Pinpoint the cell where the given text exists, returning its [x, y] midpoint coordinate. 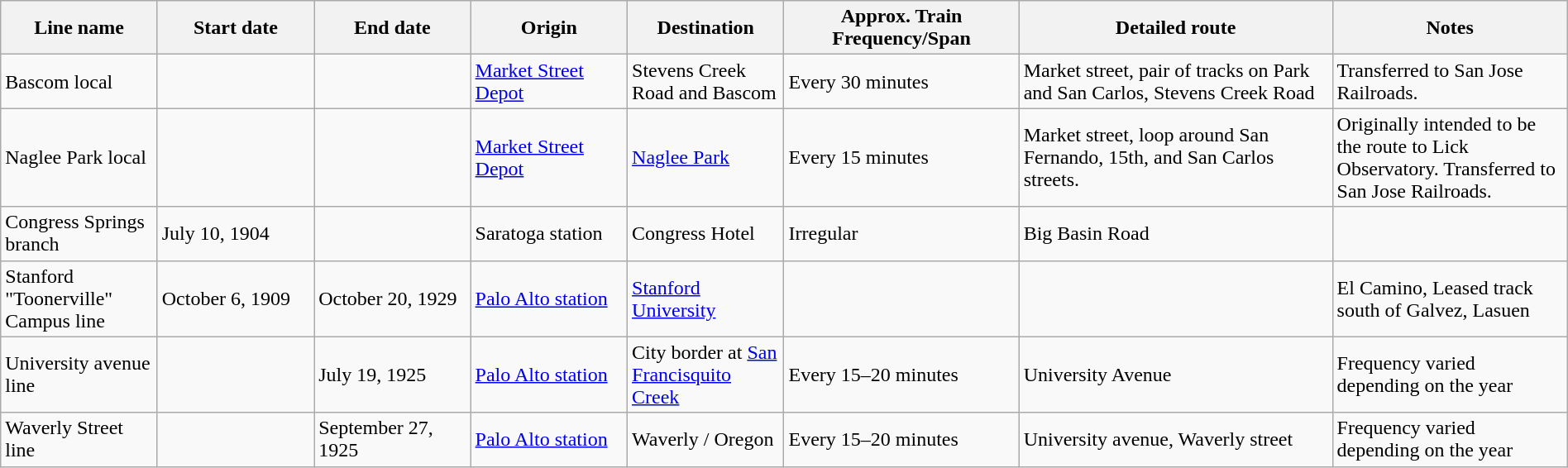
Notes [1450, 28]
Every 15 minutes [901, 157]
Saratoga station [549, 233]
End date [392, 28]
Detailed route [1176, 28]
University avenue line [79, 375]
July 19, 1925 [392, 375]
El Camino, Leased track south of Galvez, Lasuen [1450, 298]
Naglee Park [706, 157]
Market street, loop around San Fernando, 15th, and San Carlos streets. [1176, 157]
Waverly Street line [79, 440]
Approx. Train Frequency/Span [901, 28]
Congress Springs branch [79, 233]
Market street, pair of tracks on Park and San Carlos, Stevens Creek Road [1176, 81]
Stanford University [706, 298]
September 27, 1925 [392, 440]
Destination [706, 28]
Bascom local [79, 81]
Stanford "Toonerville" Campus line [79, 298]
Waverly / Oregon [706, 440]
October 6, 1909 [235, 298]
Congress Hotel [706, 233]
Irregular [901, 233]
Naglee Park local [79, 157]
City border at San Francisquito Creek [706, 375]
October 20, 1929 [392, 298]
Line name [79, 28]
July 10, 1904 [235, 233]
Every 30 minutes [901, 81]
University Avenue [1176, 375]
Start date [235, 28]
University avenue, Waverly street [1176, 440]
Origin [549, 28]
Transferred to San Jose Railroads. [1450, 81]
Originally intended to be the route to Lick Observatory. Transferred to San Jose Railroads. [1450, 157]
Big Basin Road [1176, 233]
Stevens Creek Road and Bascom [706, 81]
